From the cell containing the given text, extract its center point as (x, y) coordinate. 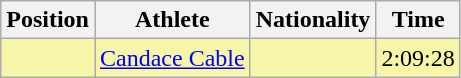
2:09:28 (418, 58)
Athlete (172, 20)
Position (48, 20)
Time (418, 20)
Nationality (313, 20)
Candace Cable (172, 58)
